Return (X, Y) of the center of cell containing provided text 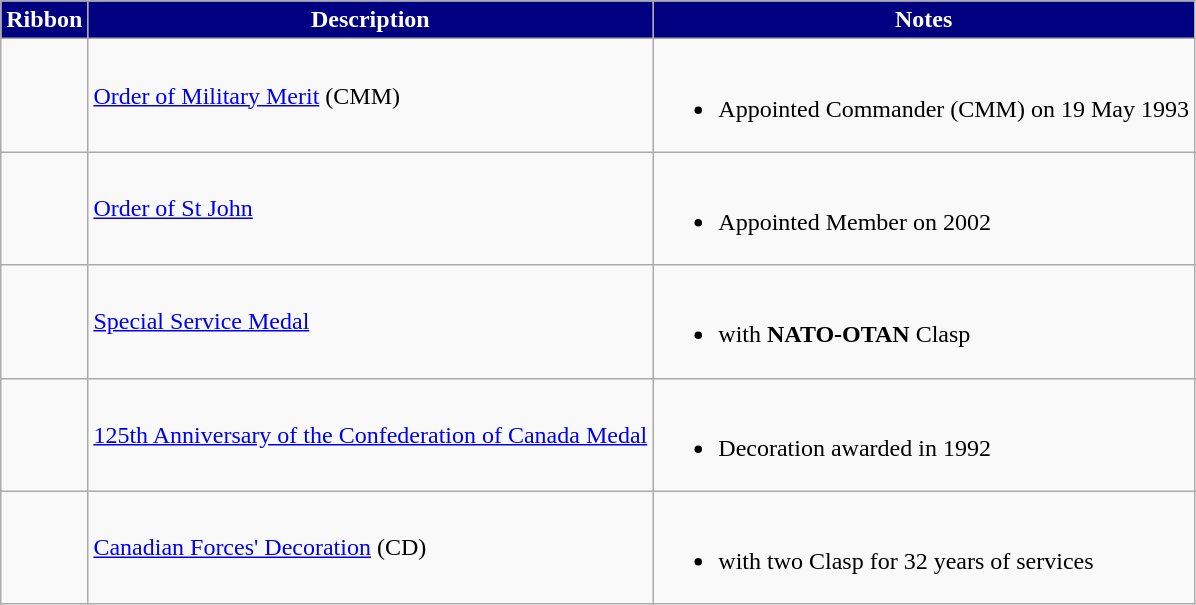
Special Service Medal (370, 322)
Appointed Member on 2002 (924, 208)
Appointed Commander (CMM) on 19 May 1993 (924, 96)
Order of Military Merit (CMM) (370, 96)
Description (370, 20)
Decoration awarded in 1992 (924, 434)
Notes (924, 20)
Ribbon (44, 20)
125th Anniversary of the Confederation of Canada Medal (370, 434)
Canadian Forces' Decoration (CD) (370, 548)
Order of St John (370, 208)
with two Clasp for 32 years of services (924, 548)
with NATO-OTAN Clasp (924, 322)
